Scan for the cell matching the given text and deliver its (x, y) coordinate at center. 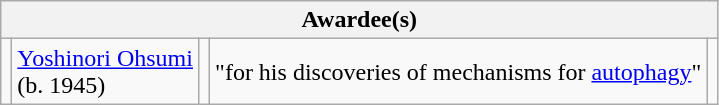
Yoshinori Ohsumi(b. 1945) (106, 72)
Awardee(s) (360, 20)
"for his discoveries of mechanisms for autophagy" (458, 72)
